For the text-containing cell, return its midpoint in (x, y) coordinate format. 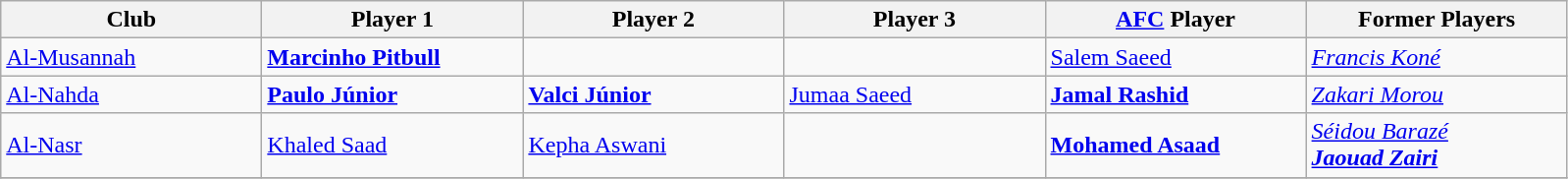
Kepha Aswani (653, 146)
Club (131, 20)
Salem Saeed (1176, 57)
Khaled Saad (392, 146)
Marcinho Pitbull (392, 57)
Zakari Morou (1437, 94)
Former Players (1437, 20)
Jamal Rashid (1176, 94)
Player 1 (392, 20)
Jumaa Saeed (915, 94)
Paulo Júnior (392, 94)
Al-Nasr (131, 146)
Al-Nahda (131, 94)
Mohamed Asaad (1176, 146)
Al-Musannah (131, 57)
Player 3 (915, 20)
Valci Júnior (653, 94)
Séidou Barazé Jaouad Zairi (1437, 146)
Player 2 (653, 20)
Francis Koné (1437, 57)
AFC Player (1176, 20)
